Provide the (x, y) coordinate of the cell's center where the given text is located.  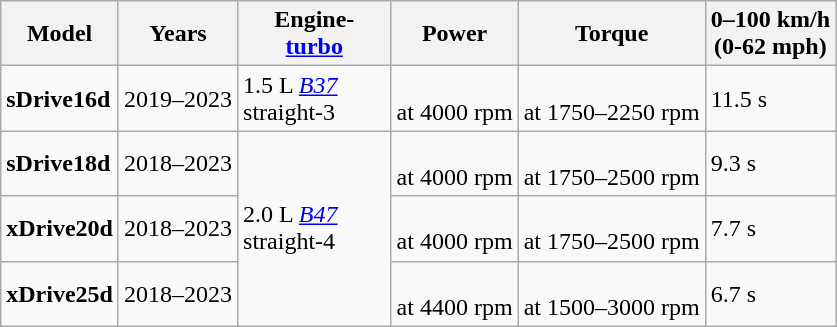
11.5 s (770, 98)
at 1500–3000 rpm (612, 294)
Years (178, 34)
2019–2023 (178, 98)
Power (454, 34)
xDrive20d (60, 228)
xDrive25d (60, 294)
at 4400 rpm (454, 294)
9.3 s (770, 164)
Model (60, 34)
6.7 s (770, 294)
Torque (612, 34)
sDrive16d (60, 98)
7.7 s (770, 228)
Engine- turbo (315, 34)
2.0 L B47 straight-4 (315, 228)
1.5 L B37 straight-3 (315, 98)
0–100 km/h (0-62 mph) (770, 34)
at 1750–2250 rpm (612, 98)
sDrive18d (60, 164)
